Output the [x, y] coordinate of the center of the cell containing the given text.  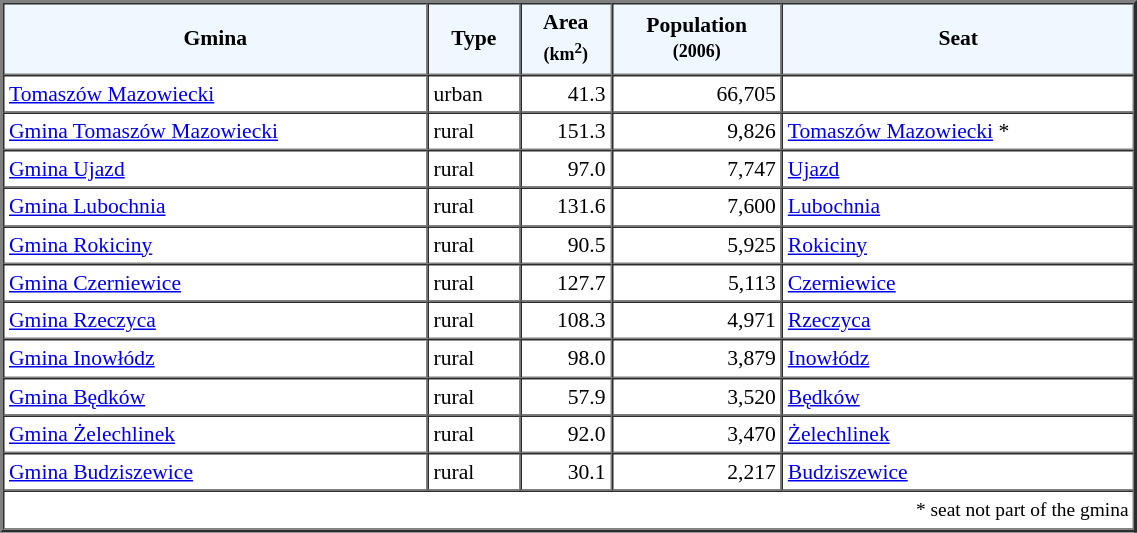
Ujazd [958, 169]
Inowłódz [958, 359]
Gmina Rzeczyca [216, 321]
Gmina Rokiciny [216, 245]
Gmina Będków [216, 396]
Area(km2) [566, 38]
Population(2006) [696, 38]
151.3 [566, 131]
7,600 [696, 207]
4,971 [696, 321]
3,520 [696, 396]
Gmina Inowłódz [216, 359]
90.5 [566, 245]
108.3 [566, 321]
3,879 [696, 359]
Gmina Tomaszów Mazowiecki [216, 131]
97.0 [566, 169]
98.0 [566, 359]
127.7 [566, 283]
Będków [958, 396]
Seat [958, 38]
5,925 [696, 245]
Czerniewice [958, 283]
41.3 [566, 93]
66,705 [696, 93]
92.0 [566, 434]
Budziszewice [958, 472]
* seat not part of the gmina [569, 510]
3,470 [696, 434]
Gmina Żelechlinek [216, 434]
Gmina Ujazd [216, 169]
Rzeczyca [958, 321]
Żelechlinek [958, 434]
Tomaszów Mazowiecki * [958, 131]
Tomaszów Mazowiecki [216, 93]
30.1 [566, 472]
Gmina [216, 38]
urban [474, 93]
2,217 [696, 472]
131.6 [566, 207]
Gmina Budziszewice [216, 472]
5,113 [696, 283]
57.9 [566, 396]
Gmina Lubochnia [216, 207]
9,826 [696, 131]
Rokiciny [958, 245]
Gmina Czerniewice [216, 283]
Lubochnia [958, 207]
Type [474, 38]
7,747 [696, 169]
